Return [X, Y] of the center of cell containing provided text 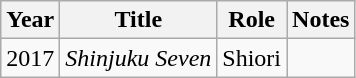
Role [252, 20]
Title [138, 20]
Year [30, 20]
Shiori [252, 58]
Shinjuku Seven [138, 58]
Notes [321, 20]
2017 [30, 58]
